Find where the given text appears and provide that cell's center as [X, Y] coordinate. 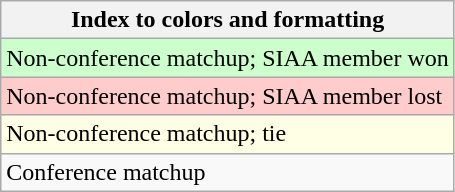
Conference matchup [228, 172]
Non-conference matchup; SIAA member won [228, 58]
Non-conference matchup; tie [228, 134]
Index to colors and formatting [228, 20]
Non-conference matchup; SIAA member lost [228, 96]
